Find where the given text appears and provide that cell's center as (x, y) coordinate. 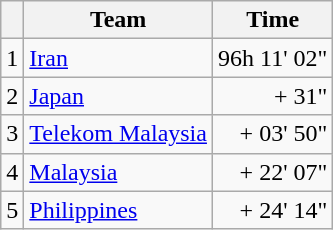
+ 03' 50" (272, 134)
Telekom Malaysia (118, 134)
+ 24' 14" (272, 210)
4 (12, 172)
Japan (118, 96)
1 (12, 58)
5 (12, 210)
Malaysia (118, 172)
3 (12, 134)
Team (118, 20)
96h 11' 02" (272, 58)
+ 22' 07" (272, 172)
Iran (118, 58)
+ 31" (272, 96)
Time (272, 20)
2 (12, 96)
Philippines (118, 210)
